Pinpoint the cell where the given text exists, returning its [x, y] midpoint coordinate. 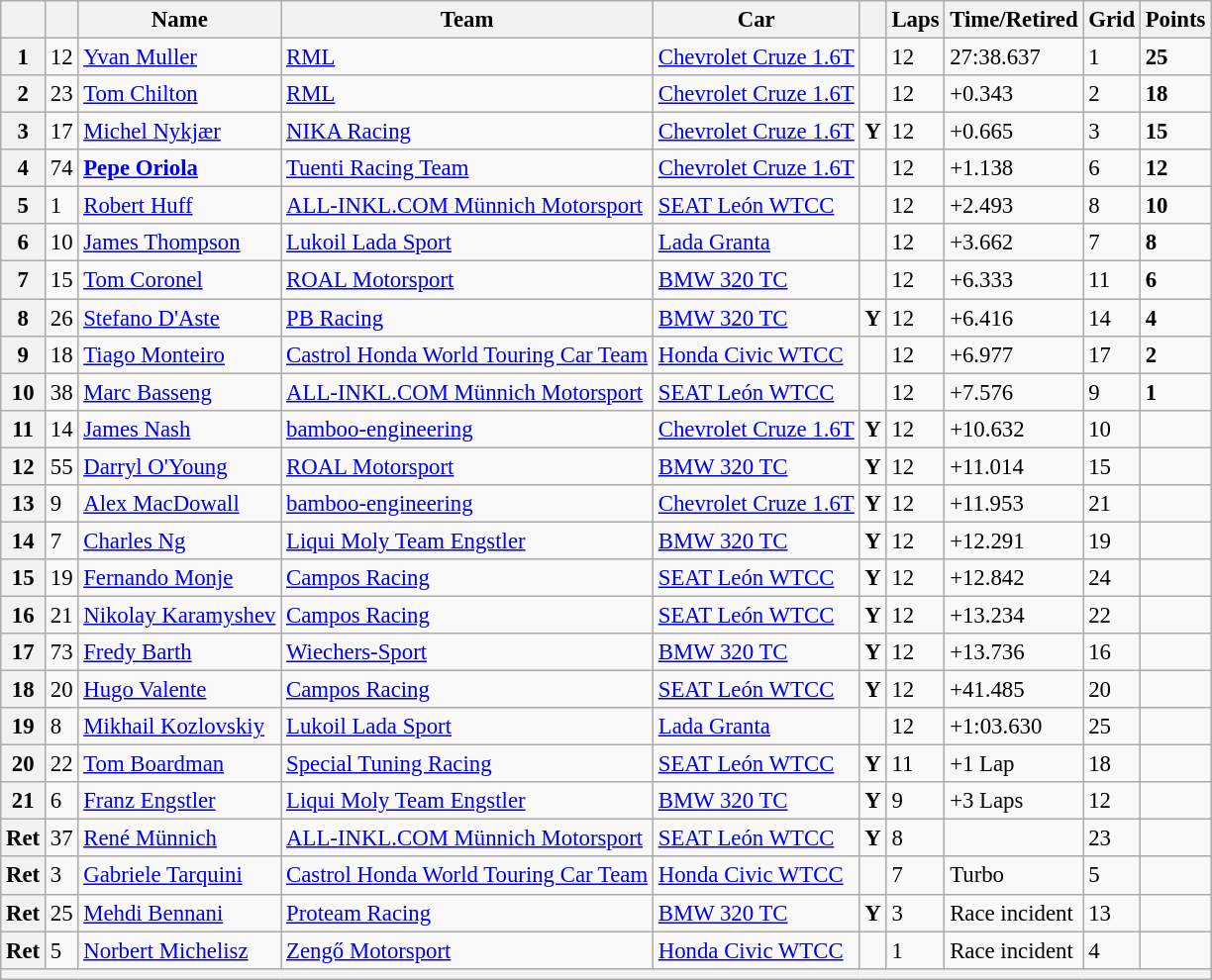
74 [61, 168]
Nikolay Karamyshev [180, 615]
Alex MacDowall [180, 504]
Car [757, 20]
+6.977 [1014, 354]
NIKA Racing [467, 132]
+1.138 [1014, 168]
+0.343 [1014, 94]
+12.291 [1014, 540]
Name [180, 20]
Time/Retired [1014, 20]
James Nash [180, 429]
Tiago Monteiro [180, 354]
James Thompson [180, 243]
73 [61, 652]
27:38.637 [1014, 57]
Wiechers-Sport [467, 652]
Darryl O'Young [180, 466]
24 [1111, 578]
Mikhail Kozlovskiy [180, 727]
+6.416 [1014, 318]
Pepe Oriola [180, 168]
+0.665 [1014, 132]
Charles Ng [180, 540]
+3 Laps [1014, 801]
+41.485 [1014, 690]
+2.493 [1014, 206]
37 [61, 838]
Gabriele Tarquini [180, 876]
Robert Huff [180, 206]
Proteam Racing [467, 913]
+3.662 [1014, 243]
Grid [1111, 20]
Special Tuning Racing [467, 764]
Norbert Michelisz [180, 950]
PB Racing [467, 318]
Tuenti Racing Team [467, 168]
Turbo [1014, 876]
+13.736 [1014, 652]
Fredy Barth [180, 652]
+12.842 [1014, 578]
+1 Lap [1014, 764]
Fernando Monje [180, 578]
Mehdi Bennani [180, 913]
Hugo Valente [180, 690]
Marc Basseng [180, 392]
Stefano D'Aste [180, 318]
+7.576 [1014, 392]
Laps [915, 20]
Tom Coronel [180, 280]
Team [467, 20]
55 [61, 466]
Zengő Motorsport [467, 950]
Tom Chilton [180, 94]
+10.632 [1014, 429]
+11.014 [1014, 466]
+6.333 [1014, 280]
René Münnich [180, 838]
38 [61, 392]
Michel Nykjær [180, 132]
26 [61, 318]
Yvan Muller [180, 57]
Tom Boardman [180, 764]
Franz Engstler [180, 801]
Points [1174, 20]
+1:03.630 [1014, 727]
+13.234 [1014, 615]
+11.953 [1014, 504]
